Identify which cell holds the provided text, then report its [x, y] central coordinate. 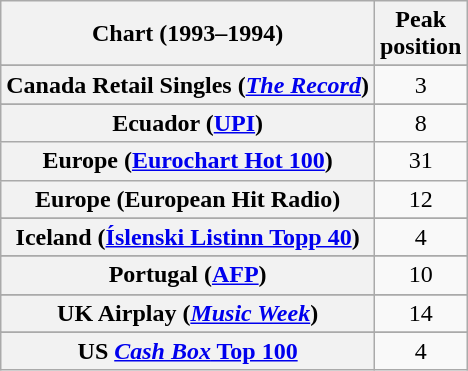
Iceland (Íslenski Listinn Topp 40) [188, 237]
UK Airplay (Music Week) [188, 313]
Canada Retail Singles (The Record) [188, 85]
12 [420, 199]
US Cash Box Top 100 [188, 351]
Ecuador (UPI) [188, 123]
10 [420, 275]
Chart (1993–1994) [188, 34]
Europe (Eurochart Hot 100) [188, 161]
Europe (European Hit Radio) [188, 199]
31 [420, 161]
Peakposition [420, 34]
8 [420, 123]
14 [420, 313]
3 [420, 85]
Portugal (AFP) [188, 275]
